Find where the given text appears and provide that cell's center as (x, y) coordinate. 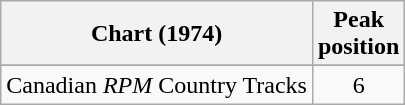
Chart (1974) (157, 34)
Peakposition (358, 34)
Canadian RPM Country Tracks (157, 85)
6 (358, 85)
